Pinpoint the cell where the given text exists, returning its [x, y] midpoint coordinate. 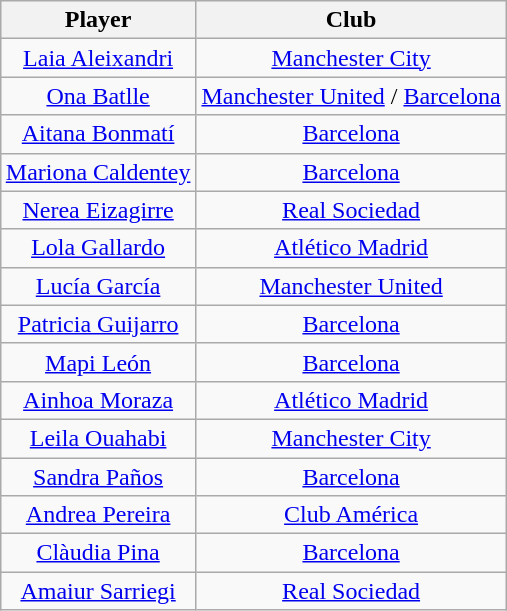
Club [351, 20]
Sandra Paños [98, 477]
Manchester United [351, 286]
Ona Batlle [98, 96]
Patricia Guijarro [98, 324]
Lucía García [98, 286]
Mariona Caldentey [98, 172]
Mapi León [98, 362]
Player [98, 20]
Leila Ouahabi [98, 438]
Clàudia Pina [98, 553]
Nerea Eizagirre [98, 210]
Club América [351, 515]
Lola Gallardo [98, 248]
Ainhoa Moraza [98, 400]
Manchester United / Barcelona [351, 96]
Aitana Bonmatí [98, 134]
Amaiur Sarriegi [98, 591]
Andrea Pereira [98, 515]
Laia Aleixandri [98, 58]
